From the cell containing the given text, extract its center point as [X, Y] coordinate. 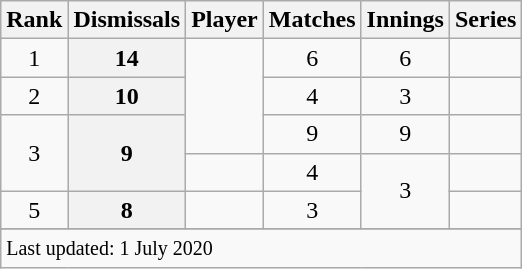
8 [127, 210]
2 [34, 96]
Series [485, 20]
14 [127, 58]
Innings [405, 20]
Dismissals [127, 20]
Matches [312, 20]
Last updated: 1 July 2020 [262, 248]
Rank [34, 20]
1 [34, 58]
5 [34, 210]
Player [225, 20]
10 [127, 96]
